Capture the cell that displays the provided text and extract its (X, Y) central coordinate. 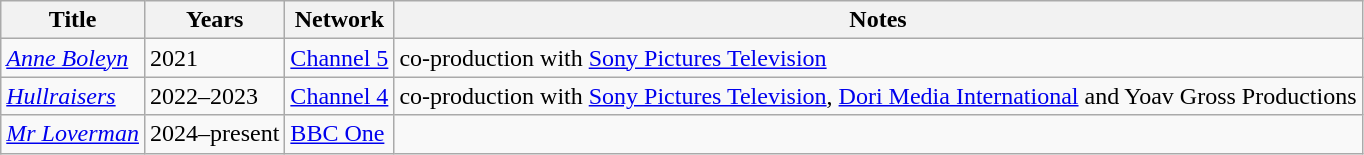
BBC One (340, 134)
Title (73, 20)
2021 (214, 58)
Notes (878, 20)
Channel 5 (340, 58)
Hullraisers (73, 96)
2022–2023 (214, 96)
2024–present (214, 134)
Years (214, 20)
Network (340, 20)
Mr Loverman (73, 134)
co-production with Sony Pictures Television (878, 58)
Anne Boleyn (73, 58)
co-production with Sony Pictures Television, Dori Media International and Yoav Gross Productions (878, 96)
Channel 4 (340, 96)
